Search for the cell housing the specified text and yield its [x, y] center coordinate. 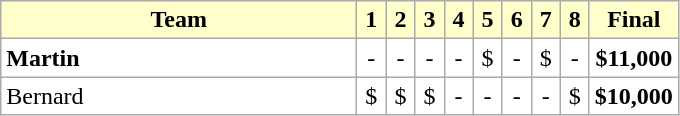
Team [179, 20]
3 [430, 20]
8 [574, 20]
1 [372, 20]
5 [488, 20]
Final [634, 20]
$11,000 [634, 58]
$10,000 [634, 96]
7 [546, 20]
2 [400, 20]
Martin [179, 58]
6 [516, 20]
4 [458, 20]
Bernard [179, 96]
